Output the [X, Y] coordinate of the center of the cell containing the given text.  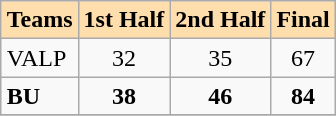
38 [124, 96]
84 [303, 96]
1st Half [124, 20]
67 [303, 58]
32 [124, 58]
VALP [40, 58]
46 [220, 96]
Teams [40, 20]
2nd Half [220, 20]
35 [220, 58]
BU [40, 96]
Final [303, 20]
